From the cell containing the given text, extract its center point as [X, Y] coordinate. 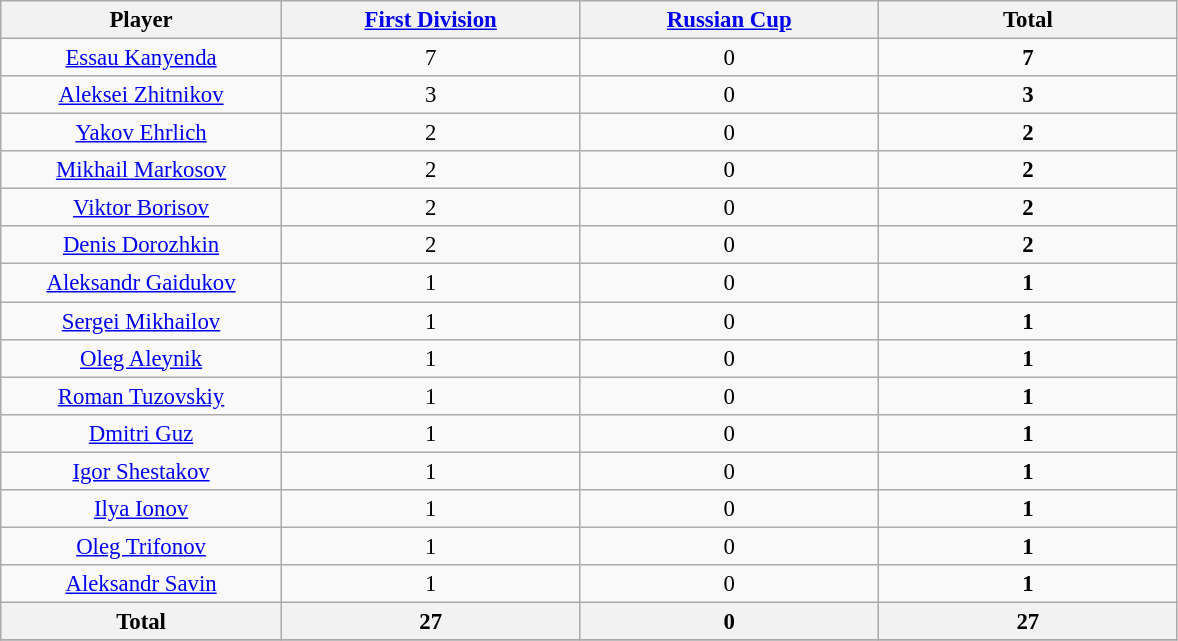
Essau Kanyenda [142, 58]
Mikhail Markosov [142, 170]
Denis Dorozhkin [142, 245]
Oleg Trifonov [142, 546]
Sergei Mikhailov [142, 321]
First Division [430, 20]
Aleksandr Gaidukov [142, 283]
Dmitri Guz [142, 433]
Aleksandr Savin [142, 584]
Player [142, 20]
Oleg Aleynik [142, 358]
Igor Shestakov [142, 471]
Aleksei Zhitnikov [142, 95]
Yakov Ehrlich [142, 133]
Ilya Ionov [142, 509]
Russian Cup [730, 20]
Roman Tuzovskiy [142, 396]
Viktor Borisov [142, 208]
